Scan for the cell matching the given text and deliver its (X, Y) coordinate at center. 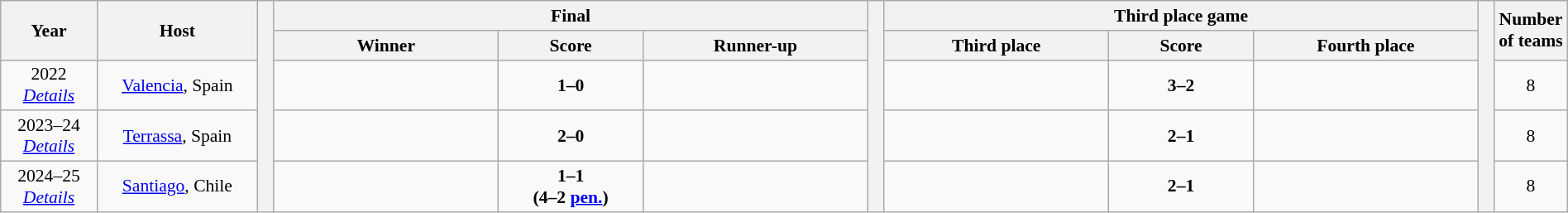
Fourth place (1365, 46)
3–2 (1181, 85)
2–0 (571, 136)
2022Details (50, 85)
1–1(4–2 pen.) (571, 187)
Final (571, 16)
1–0 (571, 85)
2024–25Details (50, 187)
Third place (997, 46)
Runner-up (756, 46)
Host (177, 30)
Terrassa, Spain (177, 136)
Winner (386, 46)
Santiago, Chile (177, 187)
Third place game (1181, 16)
Valencia, Spain (177, 85)
Number of teams (1532, 30)
2023–24Details (50, 136)
Year (50, 30)
